Capture the cell that displays the provided text and extract its (x, y) central coordinate. 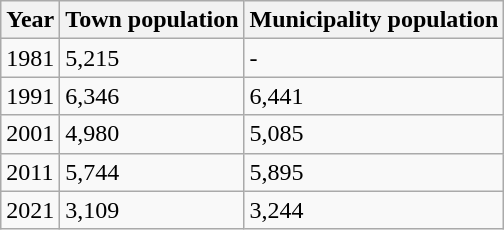
5,744 (152, 172)
5,085 (374, 134)
6,346 (152, 96)
6,441 (374, 96)
1981 (30, 58)
2011 (30, 172)
Town population (152, 20)
1991 (30, 96)
2021 (30, 210)
4,980 (152, 134)
5,215 (152, 58)
2001 (30, 134)
- (374, 58)
3,109 (152, 210)
Municipality population (374, 20)
5,895 (374, 172)
Year (30, 20)
3,244 (374, 210)
